Capture the cell that displays the provided text and extract its [X, Y] central coordinate. 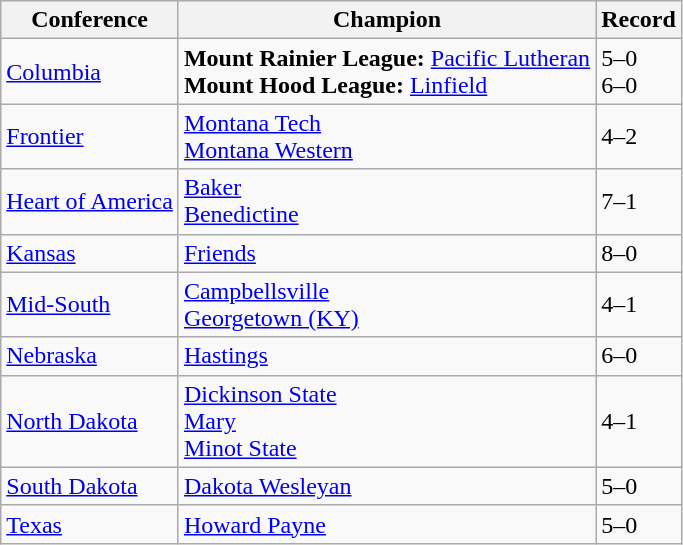
South Dakota [90, 486]
Columbia [90, 72]
BakerBenedictine [386, 202]
Dakota Wesleyan [386, 486]
Champion [386, 20]
Montana TechMontana Western [386, 136]
CampbellsvilleGeorgetown (KY) [386, 304]
Frontier [90, 136]
Kansas [90, 253]
Friends [386, 253]
Nebraska [90, 356]
Mount Rainier League: Pacific LutheranMount Hood League: Linfield [386, 72]
Mid-South [90, 304]
Heart of America [90, 202]
North Dakota [90, 421]
Texas [90, 524]
6–0 [639, 356]
Howard Payne [386, 524]
Conference [90, 20]
4–2 [639, 136]
Dickinson StateMaryMinot State [386, 421]
Record [639, 20]
8–0 [639, 253]
7–1 [639, 202]
Hastings [386, 356]
5–06–0 [639, 72]
